Determine the [x, y] coordinate at the center of the cell enclosing the given text.  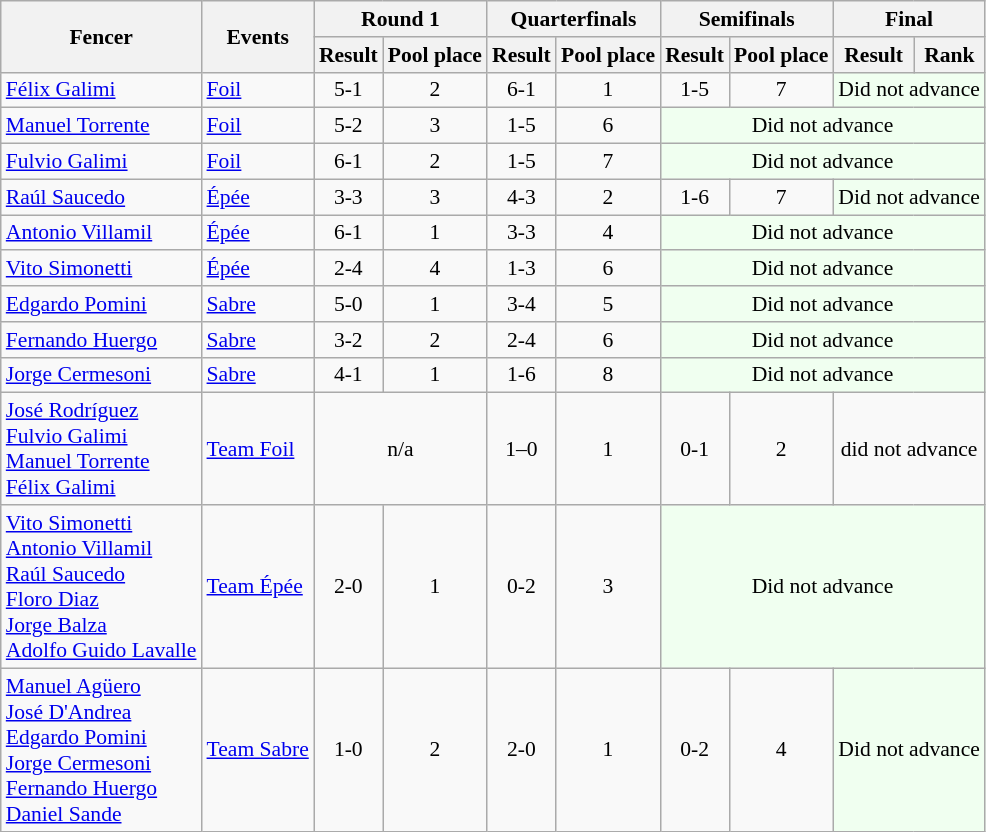
5-0 [348, 304]
Edgardo Pomini [102, 304]
Raúl Saucedo [102, 197]
5 [608, 304]
Fencer [102, 36]
Fulvio Galimi [102, 162]
5-2 [348, 126]
Team Foil [258, 449]
4-1 [348, 375]
Round 1 [400, 19]
Quarterfinals [574, 19]
8 [608, 375]
5-1 [348, 90]
Semifinals [746, 19]
Félix Galimi [102, 90]
Final [909, 19]
Rank [950, 55]
Antonio Villamil [102, 233]
1–0 [522, 449]
Events [258, 36]
did not advance [909, 449]
4-3 [522, 197]
Team Épée [258, 586]
3-2 [348, 340]
3-4 [522, 304]
José Rodríguez Fulvio Galimi Manuel Torrente Félix Galimi [102, 449]
Jorge Cermesoni [102, 375]
Vito Simonetti Antonio Villamil Raúl Saucedo Floro Diaz Jorge Balza Adolfo Guido Lavalle [102, 586]
Fernando Huergo [102, 340]
n/a [400, 449]
1-3 [522, 269]
0-1 [694, 449]
1-0 [348, 750]
Manuel Agüero José D'Andrea Edgardo Pomini Jorge Cermesoni Fernando Huergo Daniel Sande [102, 750]
Manuel Torrente [102, 126]
Vito Simonetti [102, 269]
Team Sabre [258, 750]
